From the cell containing the given text, extract its center point as (x, y) coordinate. 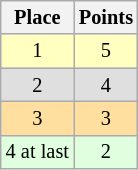
4 (106, 85)
Points (106, 17)
Place (38, 17)
5 (106, 51)
1 (38, 51)
4 at last (38, 152)
